Locate the cell with the specified text and output its [X, Y] center coordinate. 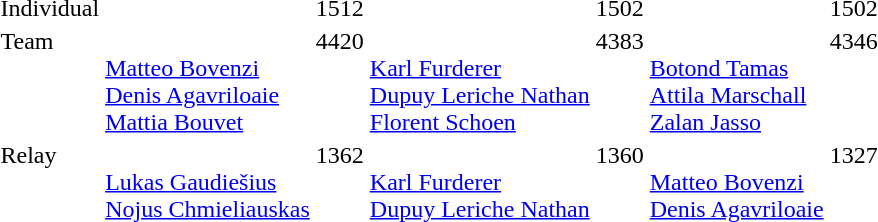
4383 [620, 82]
Karl FurdererDupuy Leriche NathanFlorent Schoen [480, 82]
Matteo BovenziDenis AgavriloaieMattia Bouvet [208, 82]
4420 [340, 82]
Botond TamasAttila MarschallZalan Jasso [736, 82]
